Scan for the cell matching the given text and deliver its (X, Y) coordinate at center. 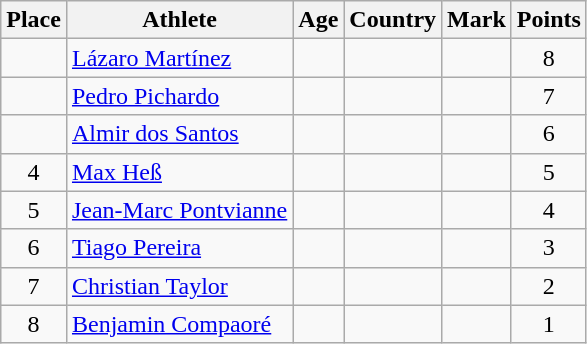
Christian Taylor (179, 286)
Place (34, 20)
Mark (477, 20)
Tiago Pereira (179, 248)
Jean-Marc Pontvianne (179, 210)
Max Heß (179, 172)
3 (548, 248)
Country (393, 20)
Athlete (179, 20)
2 (548, 286)
Age (318, 20)
Benjamin Compaoré (179, 324)
Almir dos Santos (179, 134)
Points (548, 20)
Pedro Pichardo (179, 96)
1 (548, 324)
Lázaro Martínez (179, 58)
